For the text-containing cell, return its midpoint in (x, y) coordinate format. 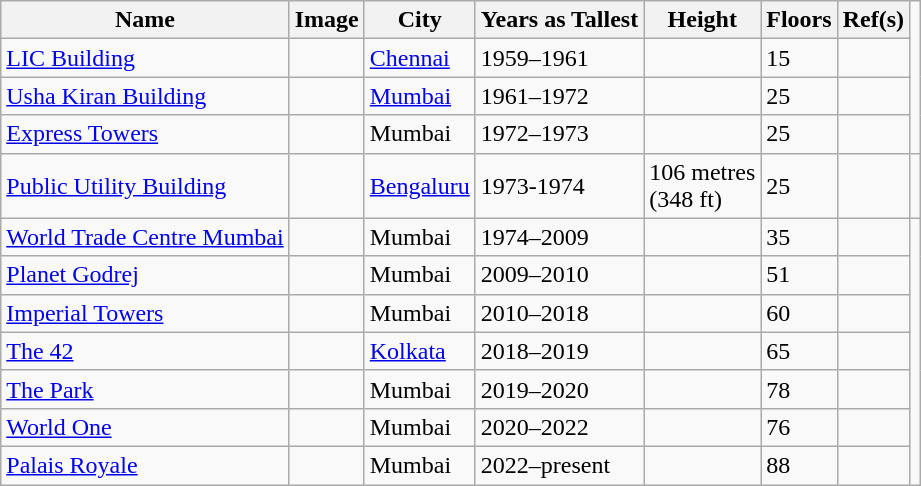
2022–present (559, 465)
2010–2018 (559, 313)
Planet Godrej (145, 275)
Floors (799, 20)
Imperial Towers (145, 313)
60 (799, 313)
World Trade Centre Mumbai (145, 237)
2020–2022 (559, 427)
Kolkata (420, 351)
LIC Building (145, 58)
Express Towers (145, 134)
1972–1973 (559, 134)
2009–2010 (559, 275)
Image (326, 20)
1973-1974 (559, 186)
1974–2009 (559, 237)
35 (799, 237)
Chennai (420, 58)
51 (799, 275)
Bengaluru (420, 186)
Palais Royale (145, 465)
1959–1961 (559, 58)
2018–2019 (559, 351)
Name (145, 20)
The Park (145, 389)
World One (145, 427)
Public Utility Building (145, 186)
65 (799, 351)
Usha Kiran Building (145, 96)
1961–1972 (559, 96)
76 (799, 427)
78 (799, 389)
2019–2020 (559, 389)
Years as Tallest (559, 20)
15 (799, 58)
Ref(s) (873, 20)
106 metres(348 ft) (702, 186)
88 (799, 465)
City (420, 20)
The 42 (145, 351)
Height (702, 20)
